Return the [X, Y] coordinate for the center point of the cell that contains the specified text.  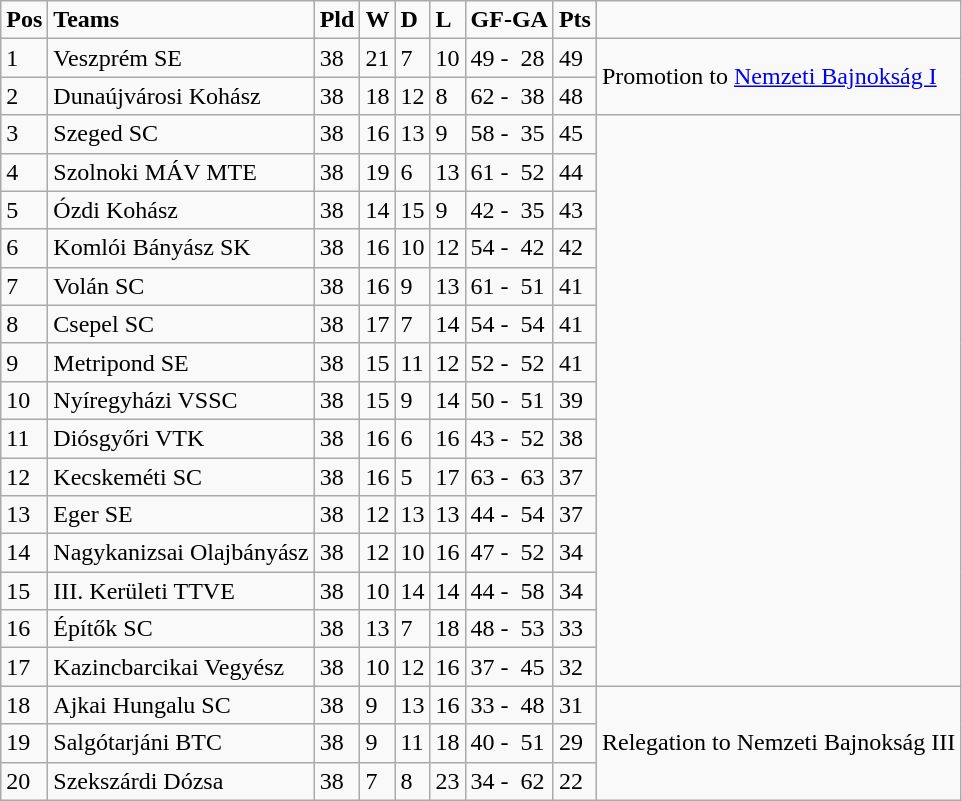
50 - 51 [509, 400]
44 - 54 [509, 515]
Komlói Bányász SK [181, 248]
Relegation to Nemzeti Bajnokság III [778, 743]
Teams [181, 20]
Ózdi Kohász [181, 210]
49 - 28 [509, 58]
42 - 35 [509, 210]
Salgótarjáni BTC [181, 743]
Eger SE [181, 515]
62 - 38 [509, 96]
37 - 45 [509, 667]
33 - 48 [509, 705]
23 [448, 781]
Csepel SC [181, 324]
Kazincbarcikai Vegyész [181, 667]
Dunaújvárosi Kohász [181, 96]
1 [24, 58]
Szeged SC [181, 134]
Diósgyőri VTK [181, 438]
Veszprém SE [181, 58]
Nyíregyházi VSSC [181, 400]
54 - 42 [509, 248]
20 [24, 781]
32 [574, 667]
43 [574, 210]
44 [574, 172]
44 - 58 [509, 591]
4 [24, 172]
61 - 52 [509, 172]
Építők SC [181, 629]
29 [574, 743]
Nagykanizsai Olajbányász [181, 553]
58 - 35 [509, 134]
Szolnoki MÁV MTE [181, 172]
34 - 62 [509, 781]
43 - 52 [509, 438]
3 [24, 134]
Metripond SE [181, 362]
Promotion to Nemzeti Bajnokság I [778, 77]
61 - 51 [509, 286]
45 [574, 134]
22 [574, 781]
40 - 51 [509, 743]
31 [574, 705]
47 - 52 [509, 553]
L [448, 20]
54 - 54 [509, 324]
Ajkai Hungalu SC [181, 705]
W [378, 20]
GF-GA [509, 20]
52 - 52 [509, 362]
Pts [574, 20]
63 - 63 [509, 477]
33 [574, 629]
Pld [337, 20]
Szekszárdi Dózsa [181, 781]
D [412, 20]
39 [574, 400]
49 [574, 58]
III. Kerületi TTVE [181, 591]
Volán SC [181, 286]
48 - 53 [509, 629]
2 [24, 96]
Kecskeméti SC [181, 477]
48 [574, 96]
21 [378, 58]
Pos [24, 20]
42 [574, 248]
